For the text-containing cell, return its midpoint in [x, y] coordinate format. 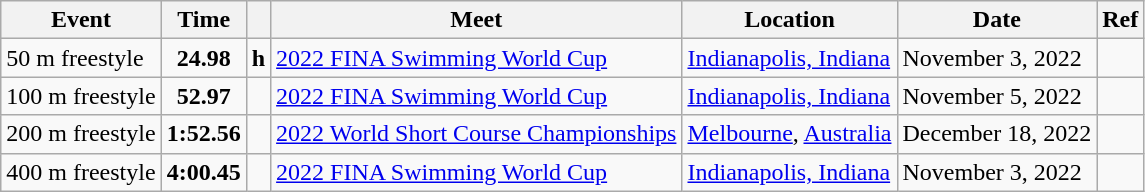
Event [81, 20]
52.97 [204, 96]
Location [790, 20]
h [258, 58]
1:52.56 [204, 134]
Ref [1120, 20]
Meet [476, 20]
November 5, 2022 [997, 96]
December 18, 2022 [997, 134]
Melbourne, Australia [790, 134]
100 m freestyle [81, 96]
200 m freestyle [81, 134]
Time [204, 20]
400 m freestyle [81, 172]
Date [997, 20]
4:00.45 [204, 172]
2022 World Short Course Championships [476, 134]
50 m freestyle [81, 58]
24.98 [204, 58]
